Locate the cell with the specified text and output its [X, Y] center coordinate. 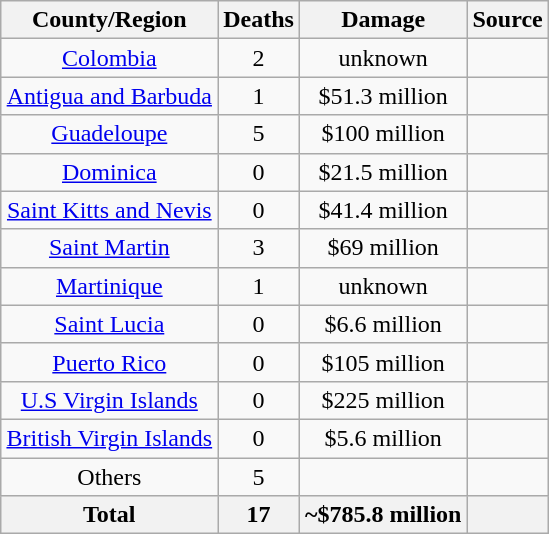
Dominica [110, 172]
British Virgin Islands [110, 438]
Others [110, 477]
Guadeloupe [110, 134]
Damage [383, 20]
$69 million [383, 248]
$51.3 million [383, 96]
~$785.8 million [383, 515]
$5.6 million [383, 438]
$41.4 million [383, 210]
County/Region [110, 20]
$100 million [383, 134]
Puerto Rico [110, 362]
Total [110, 515]
$21.5 million [383, 172]
Antigua and Barbuda [110, 96]
17 [259, 515]
Colombia [110, 58]
Saint Martin [110, 248]
$225 million [383, 400]
$6.6 million [383, 324]
Martinique [110, 286]
U.S Virgin Islands [110, 400]
$105 million [383, 362]
Deaths [259, 20]
Saint Kitts and Nevis [110, 210]
2 [259, 58]
3 [259, 248]
Saint Lucia [110, 324]
Source [508, 20]
